Output the (X, Y) coordinate of the center of the cell containing the given text.  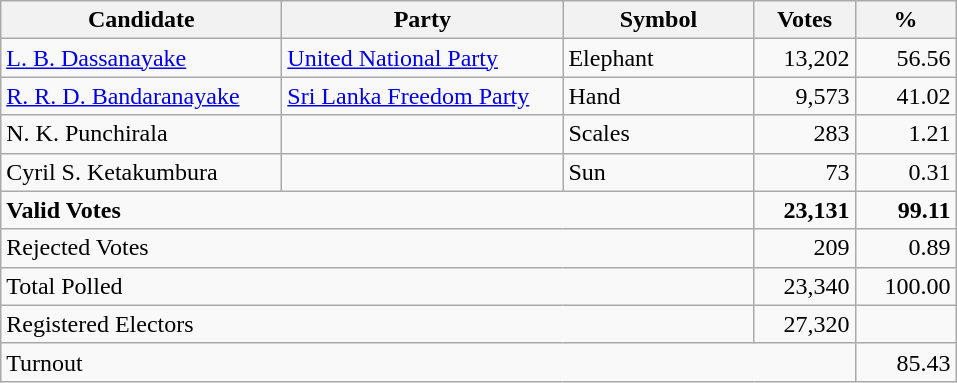
27,320 (804, 324)
1.21 (906, 134)
209 (804, 248)
N. K. Punchirala (142, 134)
% (906, 20)
23,340 (804, 286)
73 (804, 172)
23,131 (804, 210)
41.02 (906, 96)
Hand (658, 96)
Valid Votes (378, 210)
Party (422, 20)
Scales (658, 134)
Rejected Votes (378, 248)
R. R. D. Bandaranayake (142, 96)
L. B. Dassanayake (142, 58)
283 (804, 134)
Elephant (658, 58)
56.56 (906, 58)
Sri Lanka Freedom Party (422, 96)
Total Polled (378, 286)
13,202 (804, 58)
85.43 (906, 362)
United National Party (422, 58)
Votes (804, 20)
99.11 (906, 210)
Cyril S. Ketakumbura (142, 172)
Sun (658, 172)
0.89 (906, 248)
Registered Electors (378, 324)
0.31 (906, 172)
Symbol (658, 20)
Turnout (428, 362)
100.00 (906, 286)
9,573 (804, 96)
Candidate (142, 20)
